Extract the [X, Y] coordinate from the center of the cell holding the provided text.  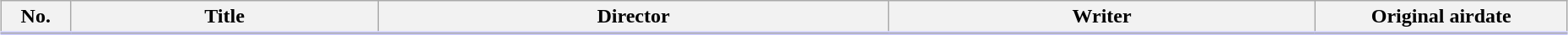
Original airdate [1441, 17]
Title [224, 17]
Director [633, 17]
Writer [1102, 17]
No. [35, 17]
